Identify which cell holds the provided text, then report its [X, Y] central coordinate. 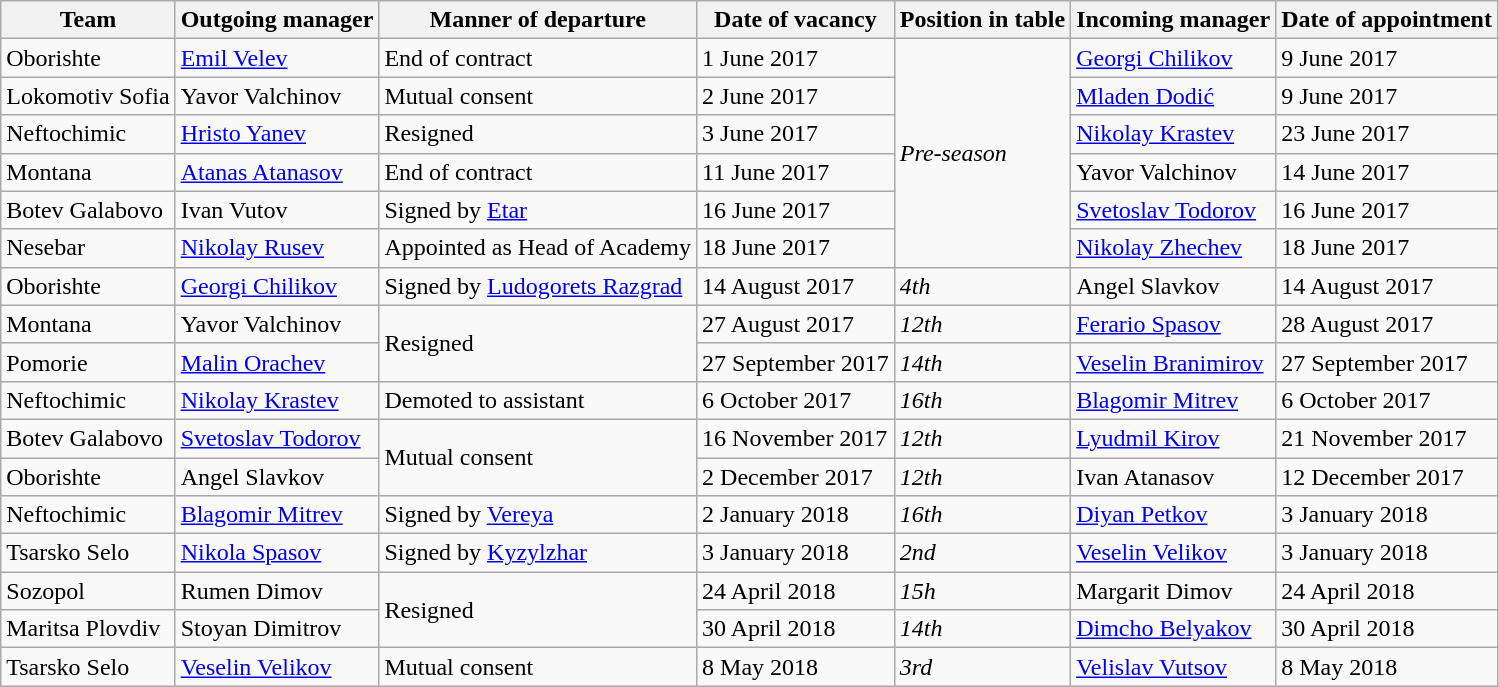
Lokomotiv Sofia [88, 96]
Outgoing manager [277, 20]
Veselin Branimirov [1174, 362]
21 November 2017 [1387, 438]
3rd [982, 667]
Diyan Petkov [1174, 515]
Malin Orachev [277, 362]
Hristo Yanev [277, 134]
Lyudmil Kirov [1174, 438]
Pre-season [982, 153]
Signed by Kyzylzhar [538, 553]
12 December 2017 [1387, 477]
Velislav Vutsov [1174, 667]
Dimcho Belyakov [1174, 629]
Atanas Atanasov [277, 172]
Nikolay Zhechev [1174, 248]
Date of appointment [1387, 20]
Nesebar [88, 248]
Signed by Ludogorets Razgrad [538, 286]
28 August 2017 [1387, 324]
Ivan Atanasov [1174, 477]
27 August 2017 [796, 324]
Sozopol [88, 591]
Date of vacancy [796, 20]
11 June 2017 [796, 172]
Nikolay Rusev [277, 248]
2 January 2018 [796, 515]
Appointed as Head of Academy [538, 248]
Signed by Etar [538, 210]
4th [982, 286]
Incoming manager [1174, 20]
Team [88, 20]
Nikola Spasov [277, 553]
16 November 2017 [796, 438]
Pomorie [88, 362]
2 June 2017 [796, 96]
2 December 2017 [796, 477]
15h [982, 591]
Demoted to assistant [538, 400]
Rumen Dimov [277, 591]
23 June 2017 [1387, 134]
Margarit Dimov [1174, 591]
14 June 2017 [1387, 172]
Signed by Vereya [538, 515]
Ivan Vutov [277, 210]
2nd [982, 553]
Ferario Spasov [1174, 324]
Manner of departure [538, 20]
Emil Velev [277, 58]
Mladen Dodić [1174, 96]
3 June 2017 [796, 134]
Stoyan Dimitrov [277, 629]
Maritsa Plovdiv [88, 629]
Position in table [982, 20]
1 June 2017 [796, 58]
